Capture the cell that displays the provided text and extract its [x, y] central coordinate. 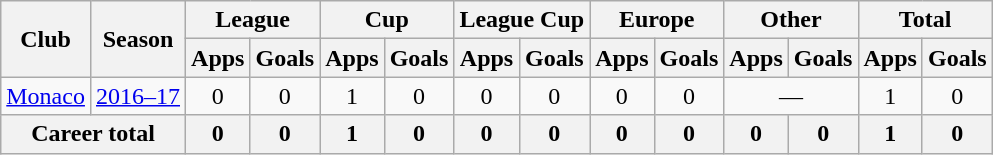
Cup [387, 20]
2016–17 [138, 96]
League [253, 20]
Monaco [46, 96]
— [791, 96]
League Cup [522, 20]
Career total [94, 134]
Other [791, 20]
Season [138, 39]
Europe [657, 20]
Club [46, 39]
Total [925, 20]
